Locate the cell with the specified text and output its (X, Y) center coordinate. 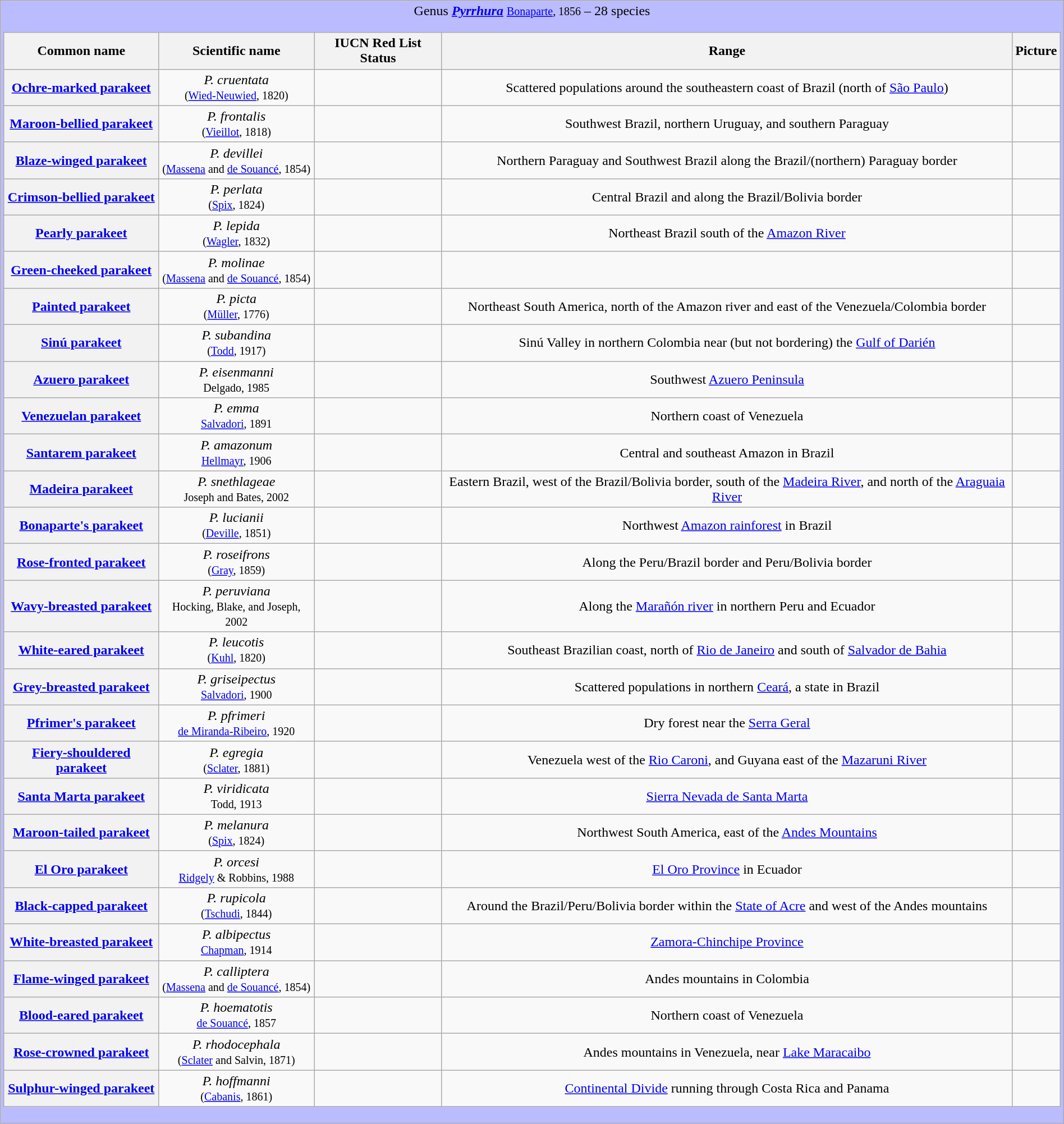
Maroon-tailed parakeet (81, 833)
Eastern Brazil, west of the Brazil/Bolivia border, south of the Madeira River, and north of the Araguaia River (727, 489)
P. albipectus Chapman, 1914 (237, 943)
Scientific name (237, 51)
Along the Peru/Brazil border and Peru/Bolivia border (727, 562)
P. viridicata Todd, 1913 (237, 796)
Sulphur-winged parakeet (81, 1089)
Along the Marañón river in northern Peru and Ecuador (727, 606)
Southwest Azuero Peninsula (727, 379)
P. peruviana Hocking, Blake, and Joseph, 2002 (237, 606)
Sierra Nevada de Santa Marta (727, 796)
Pearly parakeet (81, 233)
Painted parakeet (81, 306)
P. hoematotis de Souancé, 1857 (237, 1016)
P. melanura (Spix, 1824) (237, 833)
White-eared parakeet (81, 650)
Dry forest near the Serra Geral (727, 723)
Andes mountains in Colombia (727, 979)
Northern Paraguay and Southwest Brazil along the Brazil/(northern) Paraguay border (727, 160)
P. pfrimeri de Miranda-Ribeiro, 1920 (237, 723)
Picture (1036, 51)
Rose-fronted parakeet (81, 562)
Madeira parakeet (81, 489)
Scattered populations in northern Ceará, a state in Brazil (727, 687)
Sinú parakeet (81, 343)
Blaze-winged parakeet (81, 160)
P. rupicola (Tschudi, 1844) (237, 906)
P. picta (Müller, 1776) (237, 306)
Northwest Amazon rainforest in Brazil (727, 525)
P. calliptera (Massena and de Souancé, 1854) (237, 979)
Venezuela west of the Rio Caroni, and Guyana east of the Mazaruni River (727, 760)
Bonaparte's parakeet (81, 525)
P. egregia (Sclater, 1881) (237, 760)
Wavy-breasted parakeet (81, 606)
Crimson-bellied parakeet (81, 196)
P. lepida (Wagler, 1832) (237, 233)
Santa Marta parakeet (81, 796)
Common name (81, 51)
P. emma Salvadori, 1891 (237, 416)
Sinú Valley in northern Colombia near (but not bordering) the Gulf of Darién (727, 343)
P. cruentata (Wied-Neuwied, 1820) (237, 88)
Continental Divide running through Costa Rica and Panama (727, 1089)
Fiery-shouldered parakeet (81, 760)
P. griseipectus Salvadori, 1900 (237, 687)
Central Brazil and along the Brazil/Bolivia border (727, 196)
P. subandina (Todd, 1917) (237, 343)
P. snethlageae Joseph and Bates, 2002 (237, 489)
Range (727, 51)
Grey-breasted parakeet (81, 687)
Green-cheeked parakeet (81, 269)
P. roseifrons (Gray, 1859) (237, 562)
P. rhodocephala (Sclater and Salvin, 1871) (237, 1052)
Northeast South America, north of the Amazon river and east of the Venezuela/Colombia border (727, 306)
Santarem parakeet (81, 452)
P. perlata (Spix, 1824) (237, 196)
Azuero parakeet (81, 379)
IUCN Red List Status (378, 51)
Pfrimer's parakeet (81, 723)
P. orcesi Ridgely & Robbins, 1988 (237, 869)
P. devillei (Massena and de Souancé, 1854) (237, 160)
P. eisenmanni Delgado, 1985 (237, 379)
El Oro Province in Ecuador (727, 869)
Southwest Brazil, northern Uruguay, and southern Paraguay (727, 123)
Around the Brazil/Peru/Bolivia border within the State of Acre and west of the Andes mountains (727, 906)
White-breasted parakeet (81, 943)
Southeast Brazilian coast, north of Rio de Janeiro and south of Salvador de Bahia (727, 650)
Flame-winged parakeet (81, 979)
Maroon-bellied parakeet (81, 123)
P. amazonum Hellmayr, 1906 (237, 452)
Zamora-Chinchipe Province (727, 943)
Venezuelan parakeet (81, 416)
P. leucotis (Kuhl, 1820) (237, 650)
P. lucianii (Deville, 1851) (237, 525)
Rose-crowned parakeet (81, 1052)
Andes mountains in Venezuela, near Lake Maracaibo (727, 1052)
Blood-eared parakeet (81, 1016)
Northwest South America, east of the Andes Mountains (727, 833)
P. hoffmanni (Cabanis, 1861) (237, 1089)
P. frontalis (Vieillot, 1818) (237, 123)
P. molinae (Massena and de Souancé, 1854) (237, 269)
Central and southeast Amazon in Brazil (727, 452)
El Oro parakeet (81, 869)
Ochre-marked parakeet (81, 88)
Scattered populations around the southeastern coast of Brazil (north of São Paulo) (727, 88)
Black-capped parakeet (81, 906)
Northeast Brazil south of the Amazon River (727, 233)
